Find where the given text appears and provide that cell's center as (X, Y) coordinate. 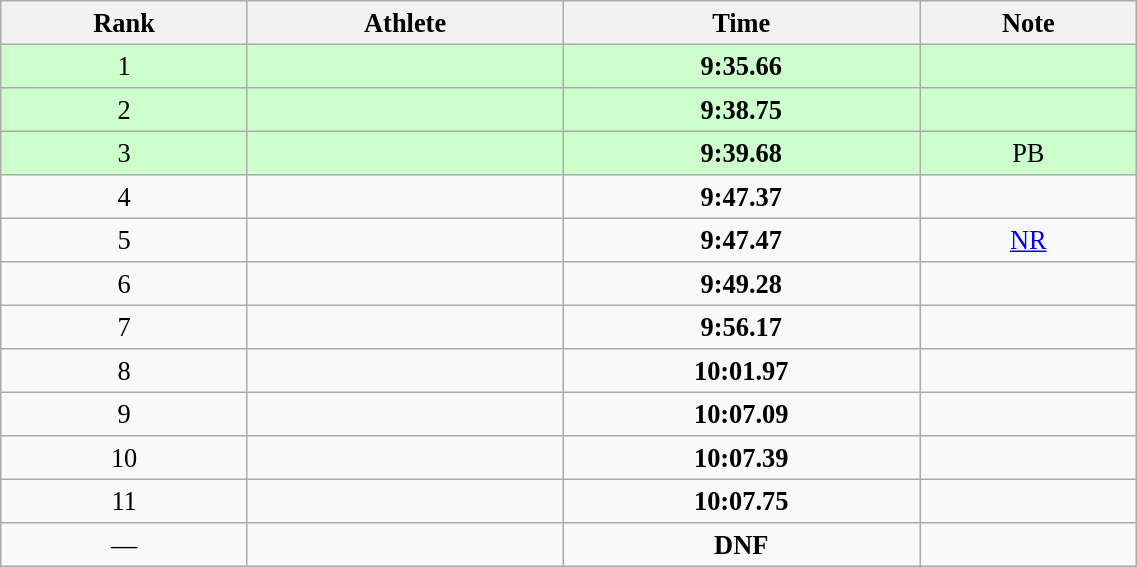
NR (1028, 240)
2 (124, 109)
Rank (124, 22)
10:07.09 (742, 414)
10:01.97 (742, 371)
Note (1028, 22)
DNF (742, 545)
10:07.39 (742, 458)
9:47.47 (742, 240)
11 (124, 501)
10 (124, 458)
3 (124, 153)
8 (124, 371)
9:56.17 (742, 327)
9:35.66 (742, 66)
9:39.68 (742, 153)
6 (124, 284)
9:49.28 (742, 284)
9 (124, 414)
5 (124, 240)
Time (742, 22)
10:07.75 (742, 501)
1 (124, 66)
Athlete (404, 22)
9:38.75 (742, 109)
— (124, 545)
4 (124, 197)
PB (1028, 153)
7 (124, 327)
9:47.37 (742, 197)
